For the text-containing cell, return its midpoint in [x, y] coordinate format. 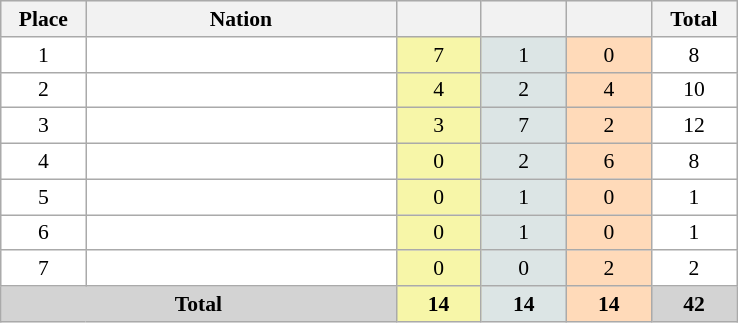
42 [694, 304]
12 [694, 126]
Place [44, 19]
5 [44, 197]
10 [694, 90]
Nation [241, 19]
